Capture the cell that displays the provided text and extract its (x, y) central coordinate. 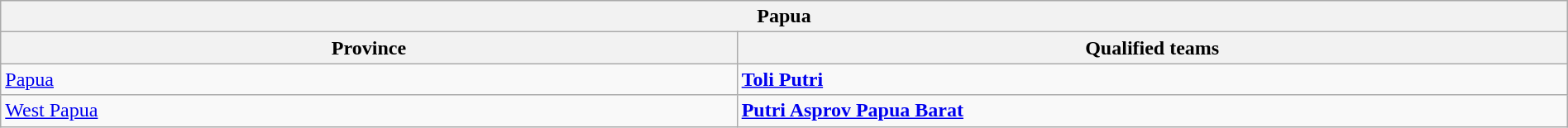
Qualified teams (1152, 48)
West Papua (369, 111)
Putri Asprov Papua Barat (1152, 111)
Toli Putri (1152, 79)
Province (369, 48)
